Extract the (x, y) coordinate from the center of the cell holding the provided text.  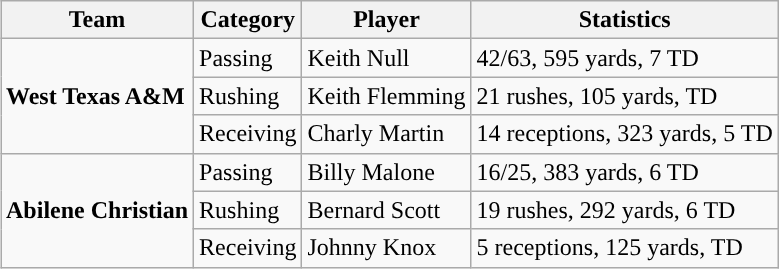
19 rushes, 292 yards, 6 TD (624, 210)
Player (386, 20)
Johnny Knox (386, 248)
Charly Martin (386, 134)
Bernard Scott (386, 210)
16/25, 383 yards, 6 TD (624, 172)
Team (96, 20)
42/63, 595 yards, 7 TD (624, 58)
West Texas A&M (96, 96)
Category (248, 20)
Billy Malone (386, 172)
Keith Flemming (386, 96)
14 receptions, 323 yards, 5 TD (624, 134)
5 receptions, 125 yards, TD (624, 248)
Abilene Christian (96, 210)
Keith Null (386, 58)
21 rushes, 105 yards, TD (624, 96)
Statistics (624, 20)
